Return [X, Y] of the center of cell containing provided text 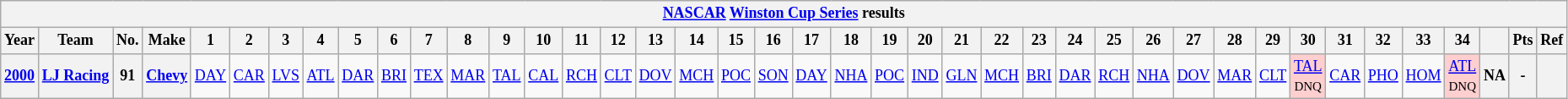
14 [697, 41]
23 [1039, 41]
SON [773, 76]
- [1523, 76]
PHO [1383, 76]
10 [543, 41]
5 [358, 41]
21 [962, 41]
Year [20, 41]
NASCAR Winston Cup Series results [784, 14]
LJ Racing [75, 76]
ATLDNQ [1463, 76]
15 [736, 41]
20 [924, 41]
No. [128, 41]
IND [924, 76]
2 [250, 41]
3 [285, 41]
Chevy [167, 76]
29 [1274, 41]
22 [1002, 41]
9 [507, 41]
1 [210, 41]
2000 [20, 76]
NA [1495, 76]
4 [321, 41]
19 [890, 41]
26 [1154, 41]
24 [1075, 41]
CAL [543, 76]
TALDNQ [1308, 76]
Pts [1523, 41]
30 [1308, 41]
32 [1383, 41]
28 [1235, 41]
13 [655, 41]
16 [773, 41]
34 [1463, 41]
Team [75, 41]
8 [468, 41]
ATL [321, 76]
HOM [1424, 76]
12 [617, 41]
Make [167, 41]
31 [1345, 41]
6 [395, 41]
11 [582, 41]
18 [851, 41]
GLN [962, 76]
91 [128, 76]
TEX [428, 76]
TAL [507, 76]
Ref [1552, 41]
7 [428, 41]
17 [811, 41]
27 [1194, 41]
33 [1424, 41]
LVS [285, 76]
25 [1114, 41]
